Identify which cell holds the provided text, then report its [X, Y] central coordinate. 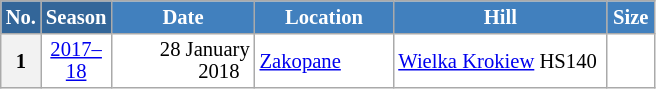
Location [324, 16]
No. [21, 16]
2017–18 [76, 60]
Season [76, 16]
Hill [500, 16]
Zakopane [324, 60]
28 January 2018 [182, 60]
1 [21, 60]
Wielka Krokiew HS140 [500, 60]
Size [630, 16]
Date [182, 16]
